Pinpoint the cell where the given text exists, returning its [X, Y] midpoint coordinate. 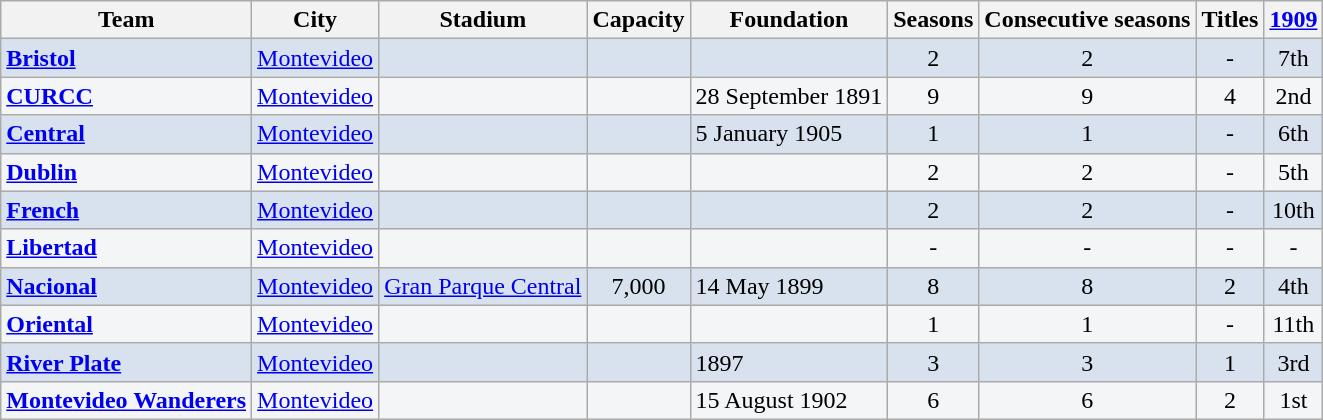
5 January 1905 [789, 134]
CURCC [126, 96]
Foundation [789, 20]
Nacional [126, 286]
Titles [1230, 20]
City [316, 20]
7th [1294, 58]
7,000 [638, 286]
10th [1294, 210]
4th [1294, 286]
3rd [1294, 362]
4 [1230, 96]
Team [126, 20]
River Plate [126, 362]
Consecutive seasons [1088, 20]
Montevideo Wanderers [126, 400]
French [126, 210]
Central [126, 134]
Dublin [126, 172]
Oriental [126, 324]
1897 [789, 362]
Stadium [483, 20]
Capacity [638, 20]
14 May 1899 [789, 286]
1st [1294, 400]
28 September 1891 [789, 96]
1909 [1294, 20]
Bristol [126, 58]
Gran Parque Central [483, 286]
2nd [1294, 96]
Libertad [126, 248]
15 August 1902 [789, 400]
6th [1294, 134]
Seasons [934, 20]
5th [1294, 172]
11th [1294, 324]
